Determine the [x, y] coordinate at the center of the cell enclosing the given text.  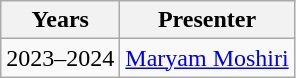
Maryam Moshiri [207, 58]
Presenter [207, 20]
2023–2024 [60, 58]
Years [60, 20]
